For the text-containing cell, return its midpoint in (x, y) coordinate format. 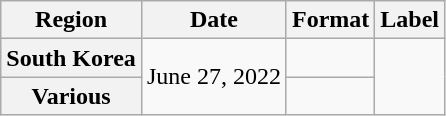
June 27, 2022 (214, 77)
Format (330, 20)
Date (214, 20)
Various (72, 96)
Label (410, 20)
Region (72, 20)
South Korea (72, 58)
